Return (X, Y) of the center of cell containing provided text 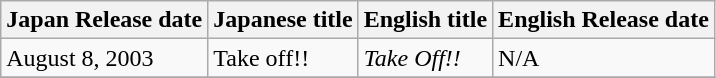
Japanese title (283, 20)
N/A (604, 58)
August 8, 2003 (104, 58)
English Release date (604, 20)
Take off!! (283, 58)
English title (425, 20)
Take Off!! (425, 58)
Japan Release date (104, 20)
